For the text-containing cell, return its midpoint in [x, y] coordinate format. 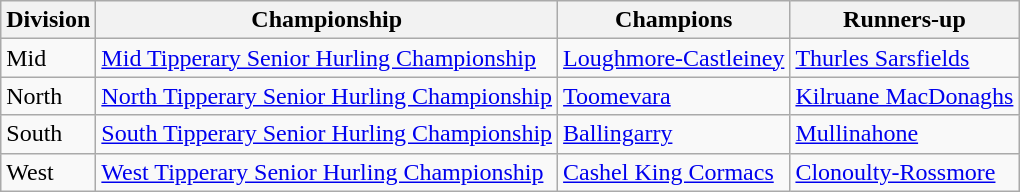
Championship [327, 20]
South Tipperary Senior Hurling Championship [327, 134]
Mullinahone [904, 134]
Ballingarry [674, 134]
West [48, 172]
Runners-up [904, 20]
Clonoulty-Rossmore [904, 172]
Mid [48, 58]
Thurles Sarsfields [904, 58]
Division [48, 20]
North [48, 96]
Cashel King Cormacs [674, 172]
Kilruane MacDonaghs [904, 96]
Loughmore-Castleiney [674, 58]
South [48, 134]
Champions [674, 20]
Mid Tipperary Senior Hurling Championship [327, 58]
North Tipperary Senior Hurling Championship [327, 96]
Toomevara [674, 96]
West Tipperary Senior Hurling Championship [327, 172]
